Return (x, y) of the center of cell containing provided text 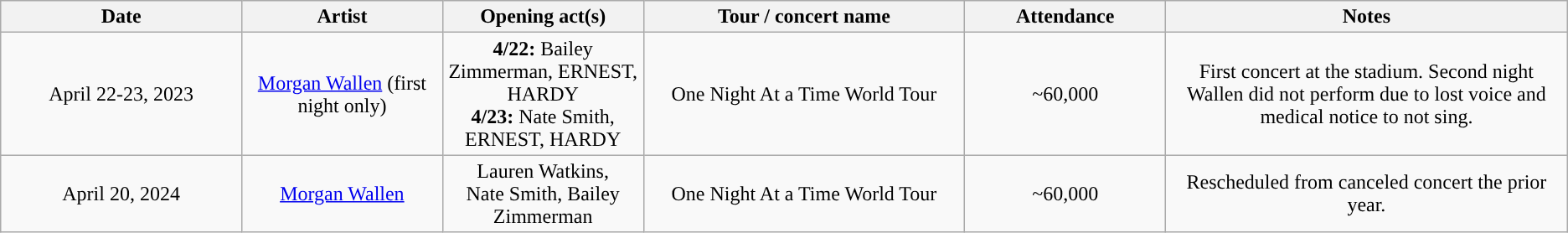
Tour / concert name (804, 17)
Date (121, 17)
Lauren Watkins,Nate Smith, Bailey Zimmerman (543, 194)
Morgan Wallen (first night only) (342, 94)
Opening act(s) (543, 17)
Attendance (1065, 17)
April 20, 2024 (121, 194)
Notes (1367, 17)
April 22-23, 2023 (121, 94)
Rescheduled from canceled concert the prior year. (1367, 194)
Artist (342, 17)
Morgan Wallen (342, 194)
4/22: Bailey Zimmerman, ERNEST, HARDY4/23: Nate Smith, ERNEST, HARDY (543, 94)
First concert at the stadium. Second night Wallen did not perform due to lost voice and medical notice to not sing. (1367, 94)
